Output the [X, Y] coordinate of the center of the cell containing the given text.  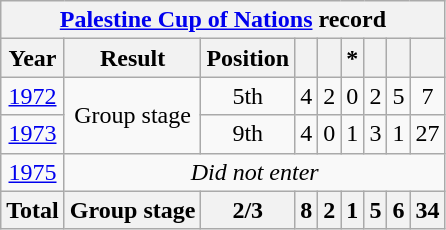
* [352, 58]
3 [376, 134]
5th [248, 96]
6 [398, 210]
1972 [33, 96]
Total [33, 210]
34 [428, 210]
8 [306, 210]
7 [428, 96]
Palestine Cup of Nations record [223, 20]
27 [428, 134]
Year [33, 58]
1973 [33, 134]
1975 [33, 172]
9th [248, 134]
Position [248, 58]
Result [132, 58]
2/3 [248, 210]
Did not enter [254, 172]
